Search for the cell housing the specified text and yield its (x, y) center coordinate. 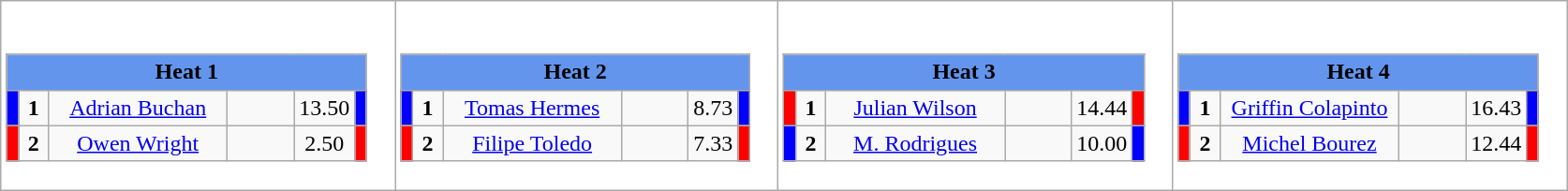
Heat 4 (1358, 72)
Heat 2 (575, 72)
14.44 (1102, 108)
13.50 (324, 108)
Heat 4 1 Griffin Colapinto 16.43 2 Michel Bourez 12.44 (1369, 95)
8.73 (714, 108)
Heat 3 1 Julian Wilson 14.44 2 M. Rodrigues 10.00 (976, 95)
12.44 (1497, 143)
Heat 2 1 Tomas Hermes 8.73 2 Filipe Toledo 7.33 (586, 95)
7.33 (714, 143)
M. Rodrigues (916, 143)
Heat 1 (186, 72)
Heat 3 (964, 72)
Julian Wilson (916, 108)
16.43 (1497, 108)
Adrian Buchan (139, 108)
Owen Wright (139, 143)
Heat 1 1 Adrian Buchan 13.50 2 Owen Wright 2.50 (199, 95)
Michel Bourez (1309, 143)
10.00 (1102, 143)
Filipe Toledo (532, 143)
Griffin Colapinto (1309, 108)
Tomas Hermes (532, 108)
2.50 (324, 143)
